Determine the (x, y) coordinate at the center of the cell enclosing the given text.  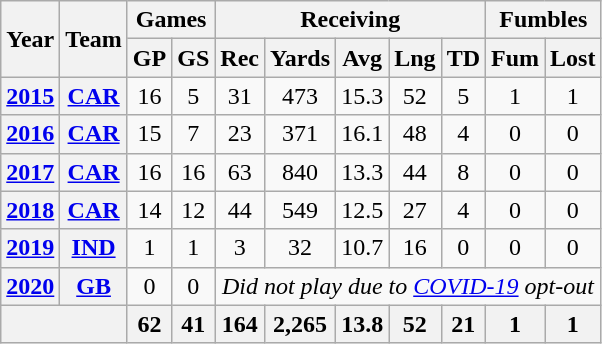
Fum (516, 58)
2018 (30, 210)
32 (300, 248)
2016 (30, 134)
Games (170, 20)
IND (94, 248)
TD (463, 58)
2017 (30, 172)
15.3 (362, 96)
164 (240, 324)
2019 (30, 248)
Lost (573, 58)
549 (300, 210)
Team (94, 39)
Did not play due to COVID-19 opt-out (408, 286)
Yards (300, 58)
27 (415, 210)
7 (194, 134)
10.7 (362, 248)
16.1 (362, 134)
41 (194, 324)
2,265 (300, 324)
3 (240, 248)
62 (149, 324)
GB (94, 286)
13.3 (362, 172)
13.8 (362, 324)
371 (300, 134)
Year (30, 39)
12.5 (362, 210)
8 (463, 172)
21 (463, 324)
GS (194, 58)
Receiving (350, 20)
63 (240, 172)
15 (149, 134)
2015 (30, 96)
Rec (240, 58)
14 (149, 210)
23 (240, 134)
12 (194, 210)
31 (240, 96)
840 (300, 172)
473 (300, 96)
48 (415, 134)
Fumbles (544, 20)
2020 (30, 286)
Avg (362, 58)
GP (149, 58)
Lng (415, 58)
